From the cell containing the given text, extract its center point as (X, Y) coordinate. 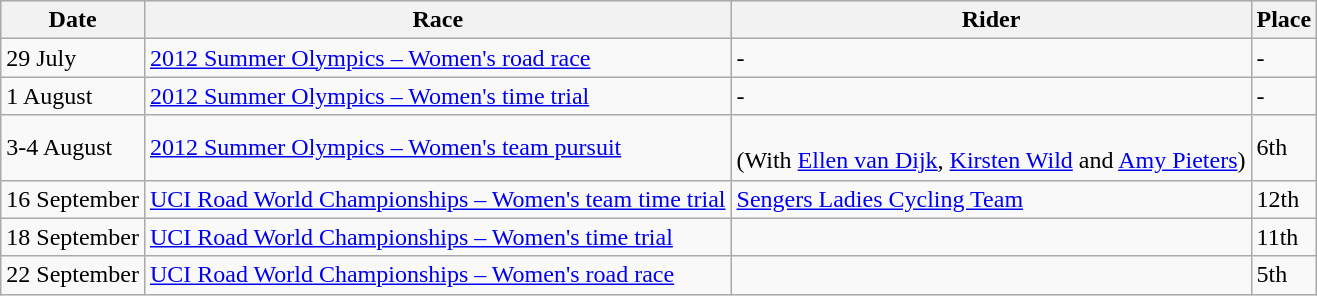
29 July (73, 58)
2012 Summer Olympics – Women's time trial (438, 96)
2012 Summer Olympics – Women's team pursuit (438, 148)
Rider (991, 20)
UCI Road World Championships – Women's team time trial (438, 199)
22 September (73, 275)
UCI Road World Championships – Women's time trial (438, 237)
6th (1284, 148)
18 September (73, 237)
16 September (73, 199)
(With Ellen van Dijk, Kirsten Wild and Amy Pieters) (991, 148)
3-4 August (73, 148)
Date (73, 20)
5th (1284, 275)
11th (1284, 237)
2012 Summer Olympics – Women's road race (438, 58)
1 August (73, 96)
Sengers Ladies Cycling Team (991, 199)
Race (438, 20)
Place (1284, 20)
UCI Road World Championships – Women's road race (438, 275)
12th (1284, 199)
